Output the (X, Y) coordinate of the center of the cell containing the given text.  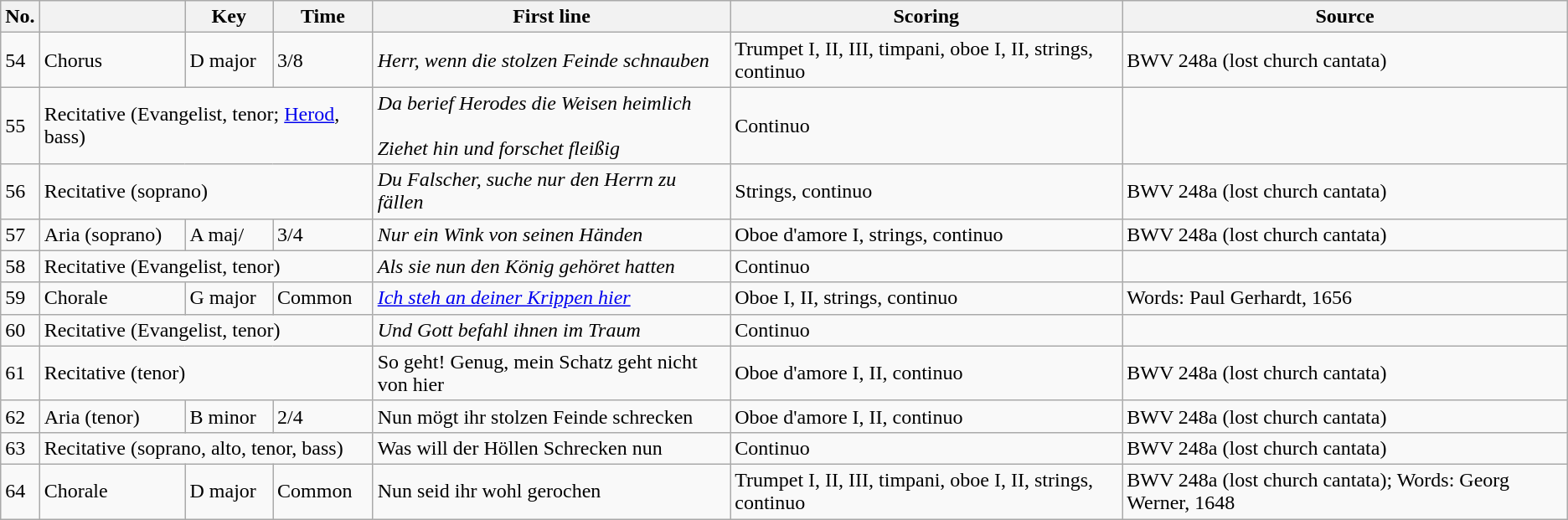
Recitative (soprano, alto, tenor, bass) (206, 448)
2/4 (323, 416)
Als sie nun den König gehöret hatten (551, 266)
B minor (230, 416)
Du Falscher, suche nur den Herrn zu fällen (551, 191)
59 (20, 298)
Recitative (Evangelist, tenor; Herod, bass) (206, 126)
Words: Paul Gerhardt, 1656 (1345, 298)
57 (20, 234)
Strings, continuo (926, 191)
3/4 (323, 234)
Ich steh an deiner Krippen hier (551, 298)
55 (20, 126)
Scoring (926, 17)
First line (551, 17)
Herr, wenn die stolzen Feinde schnauben (551, 60)
Da berief Herodes die Weisen heimlichZiehet hin und forschet fleißig (551, 126)
63 (20, 448)
62 (20, 416)
58 (20, 266)
54 (20, 60)
Nun mögt ihr stolzen Feinde schrecken (551, 416)
No. (20, 17)
Oboe d'amore I, strings, continuo (926, 234)
Chorus (112, 60)
Oboe I, II, strings, continuo (926, 298)
So geht! Genug, mein Schatz geht nicht von hier (551, 373)
61 (20, 373)
Aria (tenor) (112, 416)
Und Gott befahl ihnen im Traum (551, 330)
60 (20, 330)
Was will der Höllen Schrecken nun (551, 448)
Nur ein Wink von seinen Händen (551, 234)
Nun seid ihr wohl gerochen (551, 491)
64 (20, 491)
3/8 (323, 60)
Time (323, 17)
56 (20, 191)
Key (230, 17)
Recitative (tenor) (206, 373)
A maj/ (230, 234)
Aria (soprano) (112, 234)
BWV 248a (lost church cantata); Words: Georg Werner, 1648 (1345, 491)
G major (230, 298)
Source (1345, 17)
Recitative (soprano) (206, 191)
